Detect which cell encompasses the target text, then output its [X, Y] center coordinate. 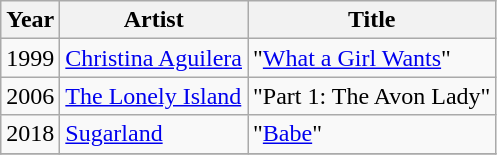
"Part 1: The Avon Lady" [372, 96]
Artist [154, 20]
2018 [30, 134]
1999 [30, 58]
Title [372, 20]
2006 [30, 96]
"Babe" [372, 134]
Christina Aguilera [154, 58]
Sugarland [154, 134]
"What a Girl Wants" [372, 58]
Year [30, 20]
The Lonely Island [154, 96]
